Identify which cell holds the provided text, then report its (X, Y) central coordinate. 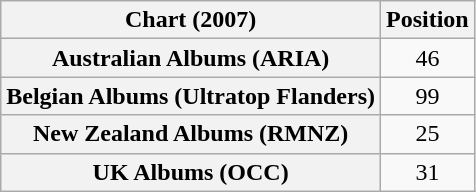
Chart (2007) (191, 20)
Australian Albums (ARIA) (191, 58)
Belgian Albums (Ultratop Flanders) (191, 96)
UK Albums (OCC) (191, 172)
Position (428, 20)
31 (428, 172)
New Zealand Albums (RMNZ) (191, 134)
25 (428, 134)
99 (428, 96)
46 (428, 58)
